Provide the (X, Y) coordinate of the cell's center where the given text is located.  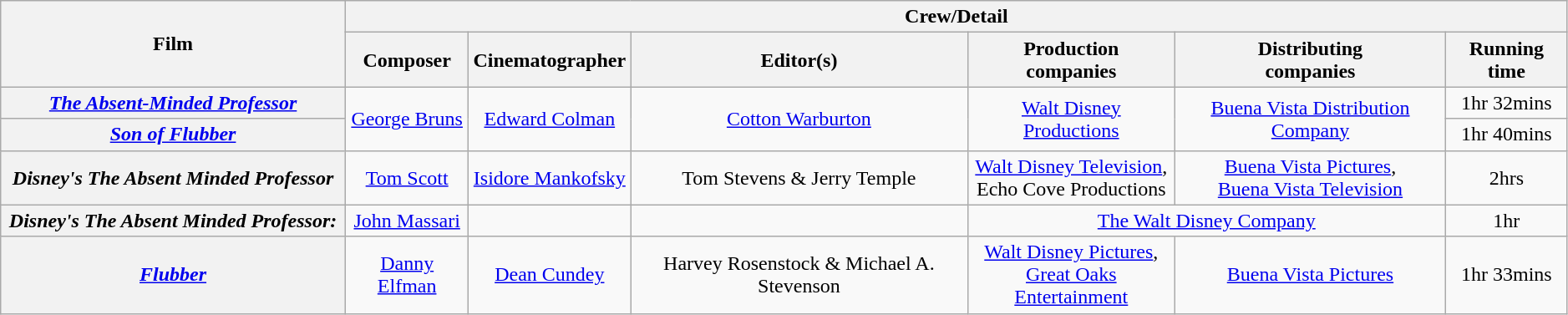
1hr (1506, 221)
Harvey Rosenstock & Michael A. Stevenson (799, 275)
Film (174, 43)
Running time (1506, 60)
1hr 40mins (1506, 135)
1hr 33mins (1506, 275)
Flubber (174, 275)
Buena Vista Pictures, Buena Vista Television (1310, 177)
George Bruns (407, 119)
Disney's The Absent Minded Professor: (174, 221)
The Absent-Minded Professor (174, 103)
Walt Disney Television, Echo Cove Productions (1071, 177)
Tom Stevens & Jerry Temple (799, 177)
Buena Vista Distribution Company (1310, 119)
Tom Scott (407, 177)
Isidore Mankofsky (550, 177)
Composer (407, 60)
Cotton Warburton (799, 119)
Edward Colman (550, 119)
Son of Flubber (174, 135)
The Walt Disney Company (1206, 221)
John Massari (407, 221)
Walt Disney Productions (1071, 119)
Disney's The Absent Minded Professor (174, 177)
Danny Elfman (407, 275)
Crew/Detail (956, 17)
Walt Disney Pictures, Great Oaks Entertainment (1071, 275)
Dean Cundey (550, 275)
Cinematographer (550, 60)
Buena Vista Pictures (1310, 275)
Editor(s) (799, 60)
Distributing companies (1310, 60)
2hrs (1506, 177)
1hr 32mins (1506, 103)
Production companies (1071, 60)
